Locate the cell with the specified text and output its [x, y] center coordinate. 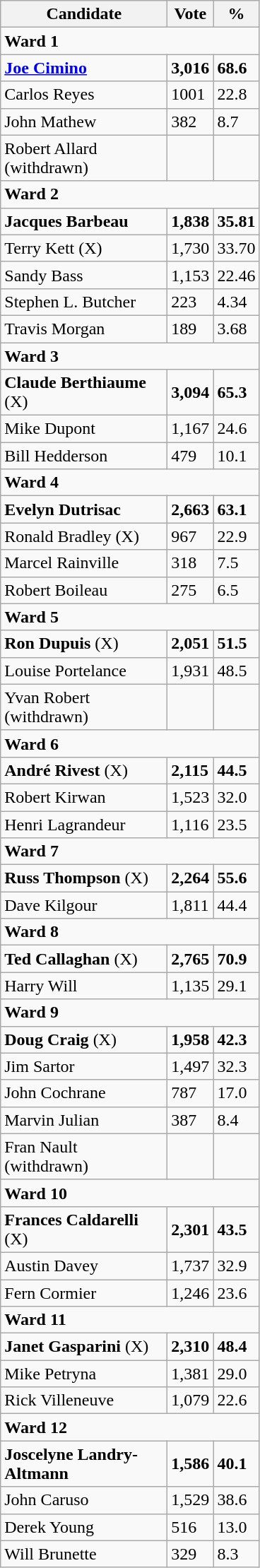
4.34 [236, 302]
Ward 9 [130, 1013]
967 [191, 536]
43.5 [236, 1230]
Louise Portelance [84, 671]
2,663 [191, 509]
Joe Cimino [84, 68]
382 [191, 122]
1,838 [191, 221]
1,167 [191, 429]
2,301 [191, 1230]
Robert Allard (withdrawn) [84, 158]
Ward 8 [130, 932]
Evelyn Dutrisac [84, 509]
Mike Dupont [84, 429]
48.4 [236, 1347]
Fran Nault (withdrawn) [84, 1156]
1,811 [191, 905]
Marcel Rainville [84, 563]
516 [191, 1527]
1,529 [191, 1500]
318 [191, 563]
2,765 [191, 959]
68.6 [236, 68]
1,523 [191, 797]
Robert Kirwan [84, 797]
Jacques Barbeau [84, 221]
Ward 5 [130, 617]
55.6 [236, 878]
Ward 4 [130, 483]
Mike Petryna [84, 1374]
Ward 11 [130, 1320]
223 [191, 302]
Henri Lagrandeur [84, 825]
Rick Villeneuve [84, 1401]
Travis Morgan [84, 329]
329 [191, 1554]
3,094 [191, 393]
John Cochrane [84, 1093]
Harry Will [84, 986]
1,079 [191, 1401]
70.9 [236, 959]
2,264 [191, 878]
Derek Young [84, 1527]
2,051 [191, 644]
3,016 [191, 68]
Jim Sartor [84, 1066]
Joscelyne Landry-Altmann [84, 1464]
1,153 [191, 275]
Ward 12 [130, 1427]
32.0 [236, 797]
% [236, 14]
1,135 [191, 986]
Frances Caldarelli (X) [84, 1230]
44.4 [236, 905]
Ward 6 [130, 743]
1,246 [191, 1292]
10.1 [236, 456]
38.6 [236, 1500]
1,116 [191, 825]
Carlos Reyes [84, 95]
787 [191, 1093]
8.3 [236, 1554]
22.6 [236, 1401]
Candidate [84, 14]
Ward 10 [130, 1193]
Ron Dupuis (X) [84, 644]
Marvin Julian [84, 1120]
Claude Berthiaume (X) [84, 393]
1001 [191, 95]
40.1 [236, 1464]
Sandy Bass [84, 275]
1,958 [191, 1039]
189 [191, 329]
Stephen L. Butcher [84, 302]
479 [191, 456]
Bill Hedderson [84, 456]
24.6 [236, 429]
Robert Boileau [84, 590]
Doug Craig (X) [84, 1039]
22.8 [236, 95]
1,586 [191, 1464]
Ward 3 [130, 355]
8.4 [236, 1120]
Will Brunette [84, 1554]
Ronald Bradley (X) [84, 536]
Fern Cormier [84, 1292]
1,737 [191, 1266]
8.7 [236, 122]
2,310 [191, 1347]
Yvan Robert (withdrawn) [84, 707]
3.68 [236, 329]
42.3 [236, 1039]
7.5 [236, 563]
387 [191, 1120]
Ted Callaghan (X) [84, 959]
65.3 [236, 393]
33.70 [236, 248]
22.9 [236, 536]
29.0 [236, 1374]
Dave Kilgour [84, 905]
1,497 [191, 1066]
John Caruso [84, 1500]
Russ Thompson (X) [84, 878]
29.1 [236, 986]
275 [191, 590]
André Rivest (X) [84, 770]
Ward 2 [130, 194]
Ward 7 [130, 851]
35.81 [236, 221]
13.0 [236, 1527]
63.1 [236, 509]
23.5 [236, 825]
51.5 [236, 644]
48.5 [236, 671]
1,381 [191, 1374]
2,115 [191, 770]
17.0 [236, 1093]
Terry Kett (X) [84, 248]
23.6 [236, 1292]
6.5 [236, 590]
44.5 [236, 770]
John Mathew [84, 122]
Ward 1 [130, 41]
22.46 [236, 275]
1,931 [191, 671]
Janet Gasparini (X) [84, 1347]
Austin Davey [84, 1266]
Vote [191, 14]
1,730 [191, 248]
32.3 [236, 1066]
32.9 [236, 1266]
